Provide the (x, y) coordinate of the cell's center where the given text is located.  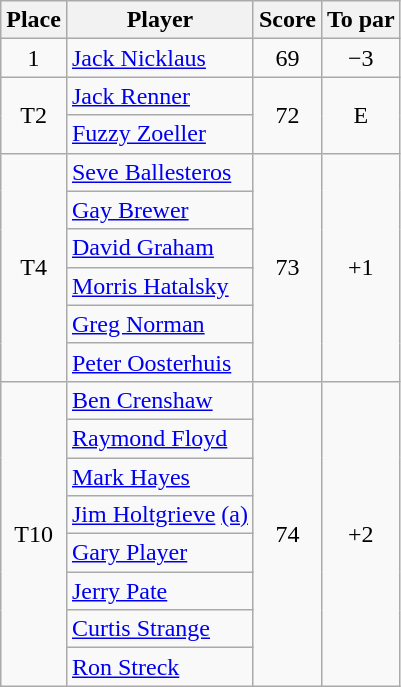
+1 (360, 267)
Greg Norman (160, 324)
T2 (34, 115)
Peter Oosterhuis (160, 362)
Gay Brewer (160, 210)
Player (160, 20)
1 (34, 58)
Ron Streck (160, 667)
74 (287, 533)
73 (287, 267)
72 (287, 115)
Raymond Floyd (160, 438)
Jim Holtgrieve (a) (160, 515)
Score (287, 20)
To par (360, 20)
Curtis Strange (160, 629)
Jack Renner (160, 96)
David Graham (160, 248)
−3 (360, 58)
Ben Crenshaw (160, 400)
Seve Ballesteros (160, 172)
+2 (360, 533)
69 (287, 58)
Mark Hayes (160, 477)
E (360, 115)
Jerry Pate (160, 591)
Place (34, 20)
Jack Nicklaus (160, 58)
Gary Player (160, 553)
Morris Hatalsky (160, 286)
Fuzzy Zoeller (160, 134)
T4 (34, 267)
T10 (34, 533)
